Capture the cell that displays the provided text and extract its (X, Y) central coordinate. 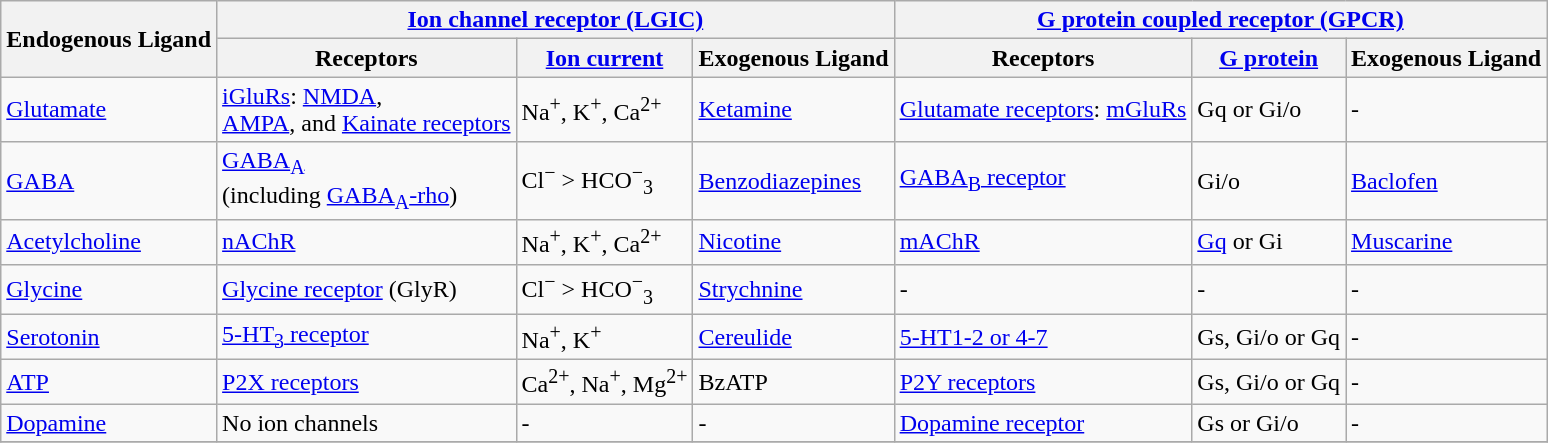
Gs or Gi/o (1269, 423)
P2Y receptors (1043, 382)
Ion channel receptor (LGIC) (556, 20)
Acetylcholine (109, 242)
nAChR (366, 242)
5-HT3 receptor (366, 338)
iGluRs: NMDA, AMPA, and Kainate receptors (366, 110)
Dopamine receptor (1043, 423)
Glycine receptor (GlyR) (366, 290)
Nicotine (794, 242)
Ion current (604, 58)
Na+, K+ (604, 338)
GABA (109, 181)
Gi/o (1269, 181)
Glycine (109, 290)
mAChR (1043, 242)
ATP (109, 382)
Glutamate (109, 110)
Ketamine (794, 110)
G protein (1269, 58)
Benzodiazepines (794, 181)
Cereulide (794, 338)
Baclofen (1446, 181)
No ion channels (366, 423)
Gq or Gi/o (1269, 110)
GABAA(including GABAA-rho) (366, 181)
Gq or Gi (1269, 242)
Ca2+, Na+, Mg2+ (604, 382)
Serotonin (109, 338)
BzATP (794, 382)
5-HT1-2 or 4-7 (1043, 338)
Strychnine (794, 290)
Glutamate receptors: mGluRs (1043, 110)
G protein coupled receptor (GPCR) (1220, 20)
GABAB receptor (1043, 181)
Endogenous Ligand (109, 39)
P2X receptors (366, 382)
Dopamine (109, 423)
Muscarine (1446, 242)
